Identify which cell holds the provided text, then report its (X, Y) central coordinate. 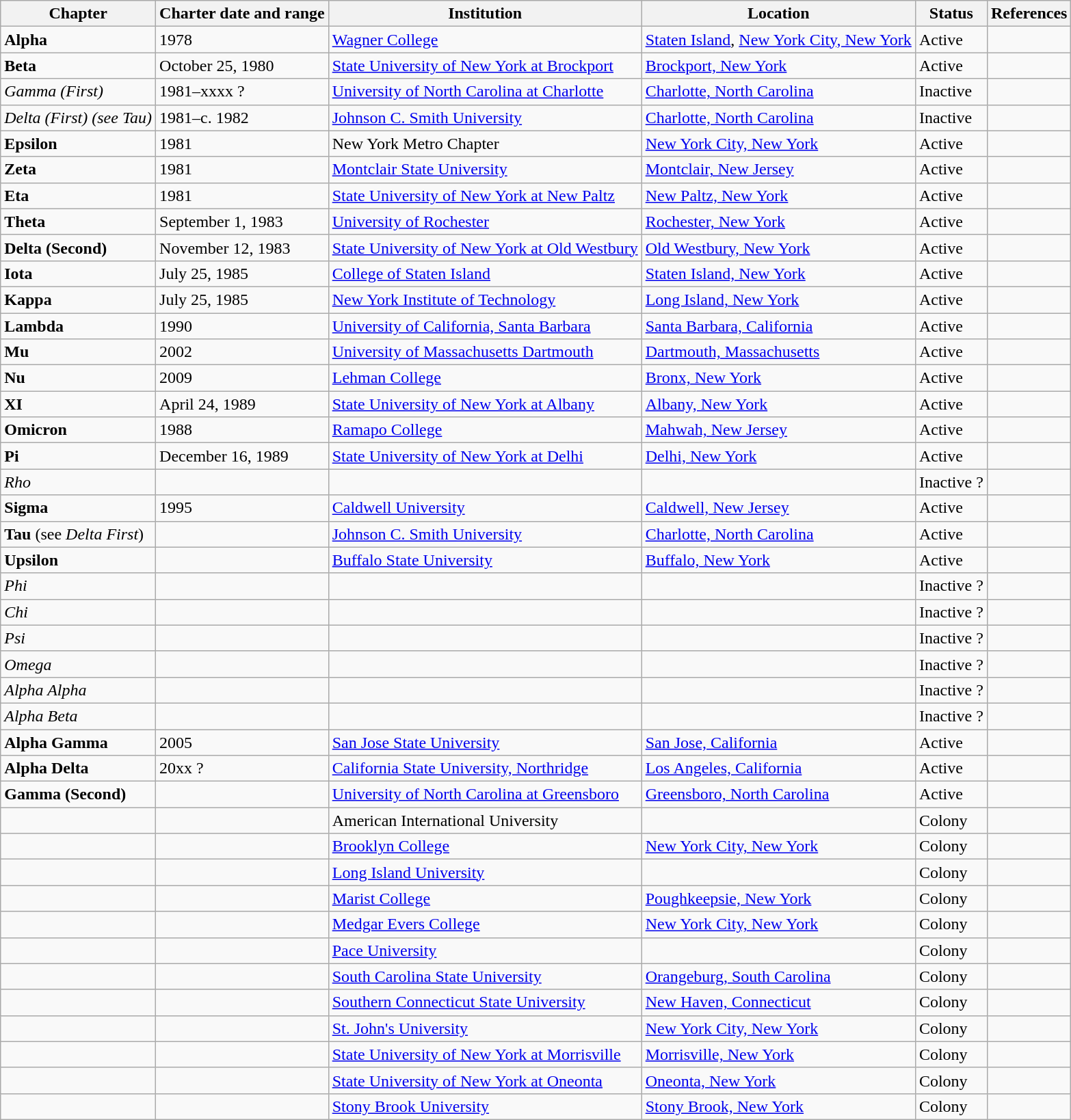
2009 (242, 378)
1981–xxxx ? (242, 92)
State University of New York at Albany (485, 404)
University of California, Santa Barbara (485, 326)
Tau (see Delta First) (78, 534)
New Paltz, New York (778, 196)
April 24, 1989 (242, 404)
State University of New York at Oneonta (485, 1080)
Chi (78, 612)
1981–c. 1982 (242, 118)
20xx ? (242, 769)
Gamma (Second) (78, 795)
Institution (485, 14)
Caldwell University (485, 508)
Stony Brook University (485, 1106)
Montclair State University (485, 170)
October 25, 1980 (242, 66)
Mahwah, New Jersey (778, 430)
Pi (78, 456)
New Haven, Connecticut (778, 1002)
Rho (78, 482)
St. John's University (485, 1028)
University of North Carolina at Greensboro (485, 795)
Staten Island, New York (778, 274)
State University of New York at Brockport (485, 66)
Charter date and range (242, 14)
Southern Connecticut State University (485, 1002)
Brooklyn College (485, 846)
Lehman College (485, 378)
Alpha Gamma (78, 742)
Sigma (78, 508)
Delta (Second) (78, 248)
Omega (78, 664)
1988 (242, 430)
Brockport, New York (778, 66)
References (1029, 14)
Pace University (485, 950)
XI (78, 404)
University of Rochester (485, 222)
State University of New York at New Paltz (485, 196)
Rochester, New York (778, 222)
New York Institute of Technology (485, 299)
Los Angeles, California (778, 769)
Iota (78, 274)
Staten Island, New York City, New York (778, 40)
Eta (78, 196)
Omicron (78, 430)
Montclair, New Jersey (778, 170)
Alpha Beta (78, 716)
Old Westbury, New York (778, 248)
November 12, 1983 (242, 248)
California State University, Northridge (485, 769)
Alpha Alpha (78, 690)
Bronx, New York (778, 378)
College of Staten Island (485, 274)
Phi (78, 586)
Greensboro, North Carolina (778, 795)
Nu (78, 378)
Beta (78, 66)
Upsilon (78, 560)
1990 (242, 326)
American International University (485, 821)
Buffalo State University (485, 560)
2002 (242, 352)
Chapter (78, 14)
Lambda (78, 326)
Stony Brook, New York (778, 1106)
Ramapo College (485, 430)
Long Island University (485, 872)
Medgar Evers College (485, 924)
Delhi, New York (778, 456)
Alpha Delta (78, 769)
Buffalo, New York (778, 560)
Caldwell, New Jersey (778, 508)
Zeta (78, 170)
University of Massachusetts Dartmouth (485, 352)
Gamma (First) (78, 92)
Alpha (78, 40)
State University of New York at Delhi (485, 456)
2005 (242, 742)
Orangeburg, South Carolina (778, 976)
Dartmouth, Massachusetts (778, 352)
University of North Carolina at Charlotte (485, 92)
South Carolina State University (485, 976)
December 16, 1989 (242, 456)
Epsilon (78, 144)
Kappa (78, 299)
Mu (78, 352)
Theta (78, 222)
State University of New York at Morrisville (485, 1054)
San Jose, California (778, 742)
Oneonta, New York (778, 1080)
September 1, 1983 (242, 222)
Delta (First) (see Tau) (78, 118)
Psi (78, 638)
Poughkeepsie, New York (778, 898)
State University of New York at Old Westbury (485, 248)
1978 (242, 40)
New York Metro Chapter (485, 144)
Location (778, 14)
1995 (242, 508)
Marist College (485, 898)
Morrisville, New York (778, 1054)
Albany, New York (778, 404)
Status (951, 14)
San Jose State University (485, 742)
Santa Barbara, California (778, 326)
Wagner College (485, 40)
Long Island, New York (778, 299)
